Return [X, Y] of the center of cell containing provided text 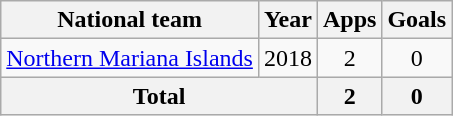
Apps [349, 20]
Total [160, 96]
2018 [288, 58]
Goals [417, 20]
National team [130, 20]
Year [288, 20]
Northern Mariana Islands [130, 58]
